From the cell containing the given text, extract its center point as [x, y] coordinate. 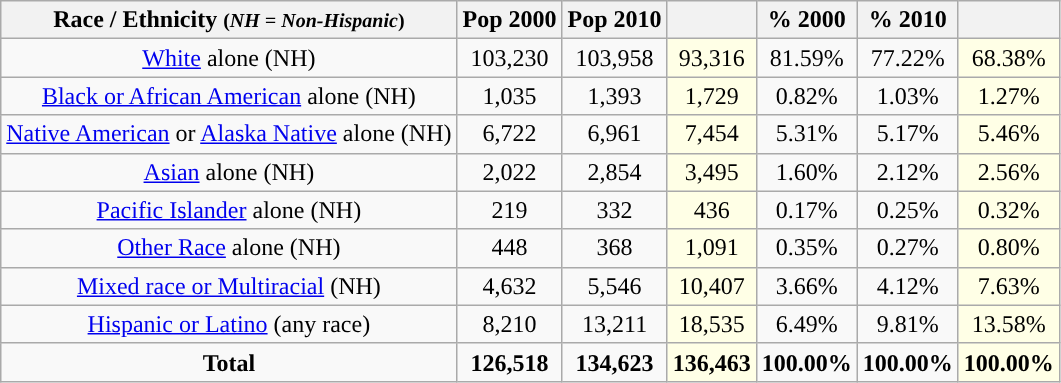
7.63% [1008, 286]
Pacific Islander alone (NH) [229, 210]
219 [510, 210]
103,958 [614, 58]
1,035 [510, 96]
13,211 [614, 324]
1,729 [712, 96]
Asian alone (NH) [229, 172]
436 [712, 210]
Race / Ethnicity (NH = Non-Hispanic) [229, 20]
0.25% [908, 210]
0.82% [806, 96]
332 [614, 210]
3,495 [712, 172]
9.81% [908, 324]
Total [229, 362]
1,091 [712, 248]
4.12% [908, 286]
1.27% [1008, 96]
Hispanic or Latino (any race) [229, 324]
2.56% [1008, 172]
103,230 [510, 58]
1.03% [908, 96]
0.17% [806, 210]
Native American or Alaska Native alone (NH) [229, 134]
368 [614, 248]
68.38% [1008, 58]
5.31% [806, 134]
0.80% [1008, 248]
6.49% [806, 324]
4,632 [510, 286]
Black or African American alone (NH) [229, 96]
Mixed race or Multiracial (NH) [229, 286]
7,454 [712, 134]
13.58% [1008, 324]
10,407 [712, 286]
448 [510, 248]
3.66% [806, 286]
6,722 [510, 134]
6,961 [614, 134]
% 2010 [908, 20]
2,022 [510, 172]
% 2000 [806, 20]
8,210 [510, 324]
5.17% [908, 134]
0.32% [1008, 210]
134,623 [614, 362]
77.22% [908, 58]
1.60% [806, 172]
2,854 [614, 172]
Other Race alone (NH) [229, 248]
5,546 [614, 286]
126,518 [510, 362]
0.27% [908, 248]
Pop 2010 [614, 20]
2.12% [908, 172]
White alone (NH) [229, 58]
0.35% [806, 248]
18,535 [712, 324]
81.59% [806, 58]
136,463 [712, 362]
1,393 [614, 96]
Pop 2000 [510, 20]
5.46% [1008, 134]
93,316 [712, 58]
